Extract the (X, Y) coordinate from the center of the cell holding the provided text.  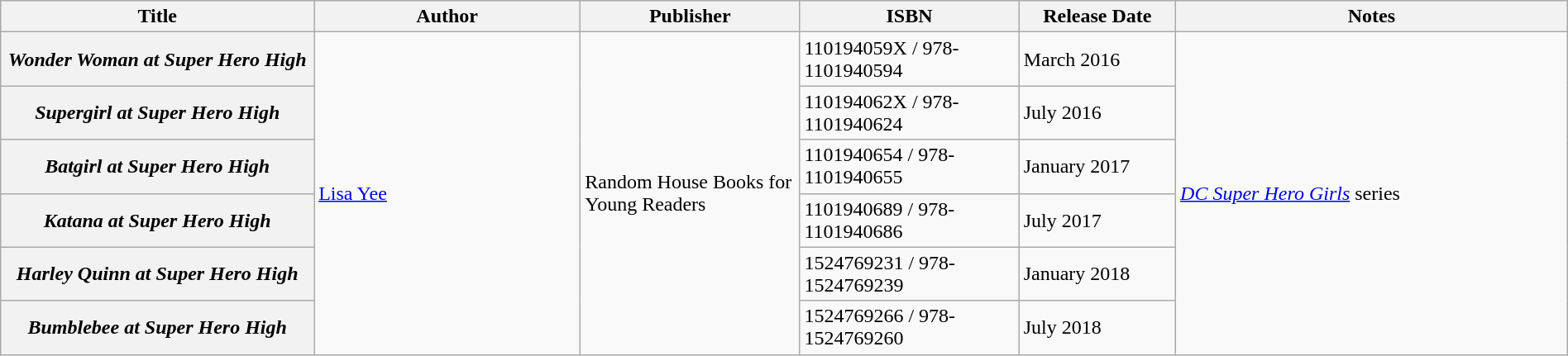
Title (157, 17)
Batgirl at Super Hero High (157, 167)
January 2018 (1097, 274)
Lisa Yee (447, 193)
March 2016 (1097, 59)
July 2018 (1097, 327)
January 2017 (1097, 167)
1101940689 / 978-1101940686 (910, 220)
Harley Quinn at Super Hero High (157, 274)
Wonder Woman at Super Hero High (157, 59)
July 2016 (1097, 112)
Random House Books for Young Readers (690, 193)
Bumblebee at Super Hero High (157, 327)
Katana at Super Hero High (157, 220)
ISBN (910, 17)
1101940654 / 978-1101940655 (910, 167)
Notes (1372, 17)
110194062X / 978-1101940624 (910, 112)
DC Super Hero Girls series (1372, 193)
1524769266 / 978-1524769260 (910, 327)
July 2017 (1097, 220)
110194059X / 978-1101940594 (910, 59)
Publisher (690, 17)
1524769231 / 978-1524769239 (910, 274)
Release Date (1097, 17)
Supergirl at Super Hero High (157, 112)
Author (447, 17)
